Locate the cell with the specified text and output its [X, Y] center coordinate. 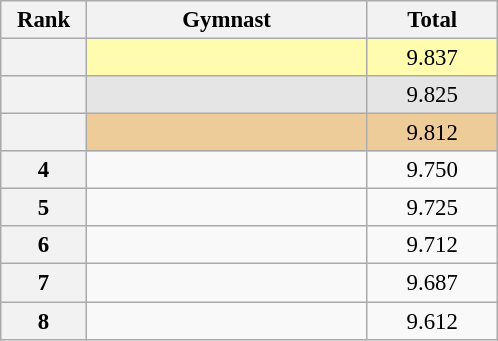
4 [44, 170]
9.712 [432, 245]
Gymnast [226, 20]
9.825 [432, 95]
Rank [44, 20]
9.725 [432, 208]
9.687 [432, 283]
5 [44, 208]
9.837 [432, 58]
7 [44, 283]
9.750 [432, 170]
Total [432, 20]
9.812 [432, 133]
9.612 [432, 321]
8 [44, 321]
6 [44, 245]
